Scan for the cell matching the given text and deliver its (x, y) coordinate at center. 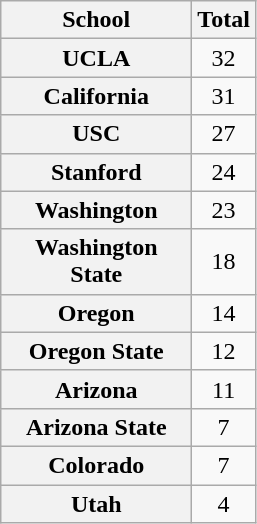
Total (224, 20)
Washington (96, 210)
18 (224, 262)
27 (224, 134)
Arizona (96, 389)
California (96, 96)
Stanford (96, 172)
Arizona State (96, 427)
School (96, 20)
31 (224, 96)
12 (224, 351)
UCLA (96, 58)
Colorado (96, 465)
USC (96, 134)
Oregon State (96, 351)
Oregon (96, 313)
Utah (96, 503)
11 (224, 389)
32 (224, 58)
Washington State (96, 262)
24 (224, 172)
23 (224, 210)
14 (224, 313)
4 (224, 503)
